Output the [x, y] coordinate of the center of the cell containing the given text.  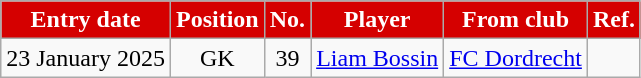
39 [287, 58]
Entry date [86, 20]
No. [287, 20]
Liam Bossin [378, 58]
23 January 2025 [86, 58]
FC Dordrecht [516, 58]
Position [217, 20]
From club [516, 20]
Ref. [614, 20]
GK [217, 58]
Player [378, 20]
